Search for the cell housing the specified text and yield its [X, Y] center coordinate. 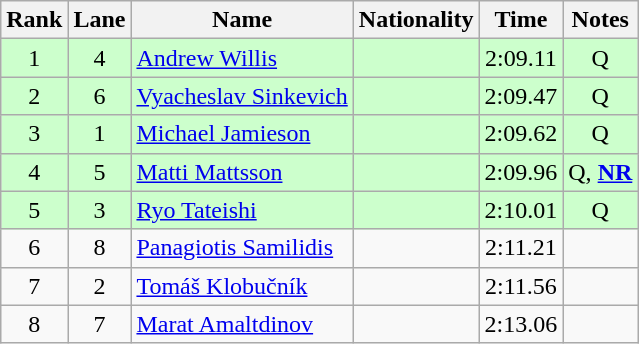
Michael Jamieson [242, 134]
Notes [600, 20]
2:09.11 [521, 58]
2:10.01 [521, 210]
Nationality [416, 20]
Rank [34, 20]
2:09.47 [521, 96]
2:11.21 [521, 248]
Name [242, 20]
Tomáš Klobučník [242, 286]
Matti Mattsson [242, 172]
Marat Amaltdinov [242, 324]
Time [521, 20]
Q, NR [600, 172]
2:13.06 [521, 324]
Vyacheslav Sinkevich [242, 96]
Andrew Willis [242, 58]
Ryo Tateishi [242, 210]
2:09.62 [521, 134]
Panagiotis Samilidis [242, 248]
2:11.56 [521, 286]
2:09.96 [521, 172]
Lane [100, 20]
